Find where the given text appears and provide that cell's center as (x, y) coordinate. 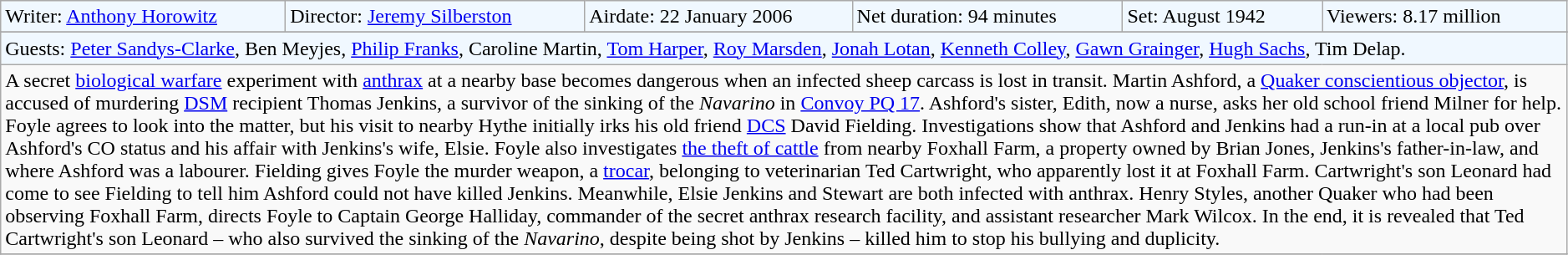
Set: August 1942 (1223, 17)
Viewers: 8.17 million (1445, 17)
Writer: Anthony Horowitz (144, 17)
Airdate: 22 January 2006 (718, 17)
Director: Jeremy Silberston (435, 17)
Net duration: 94 minutes (987, 17)
